Identify which cell holds the provided text, then report its [x, y] central coordinate. 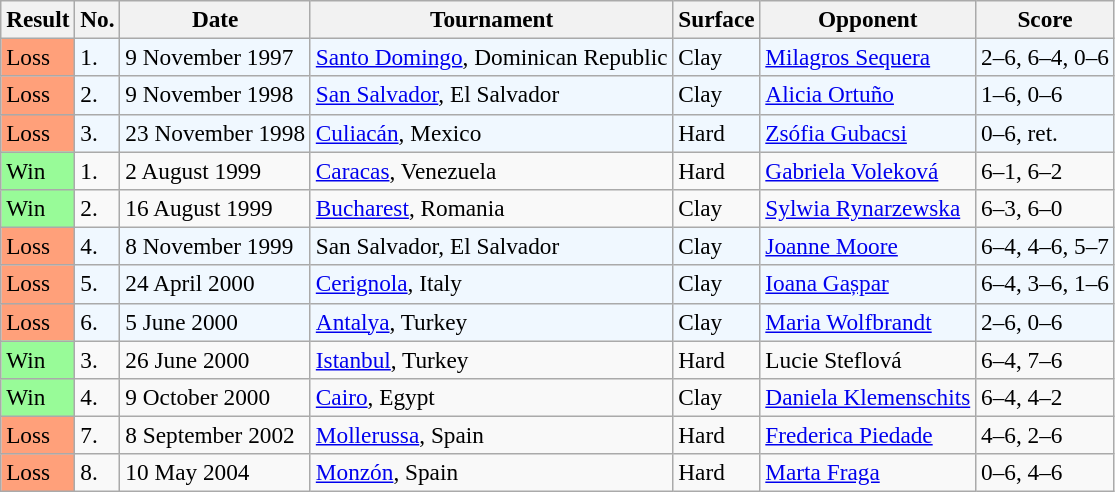
23 November 1998 [215, 133]
0–6, ret. [1046, 133]
Marta Fraga [868, 473]
9 October 2000 [215, 397]
Score [1046, 19]
24 April 2000 [215, 284]
5 June 2000 [215, 322]
Date [215, 19]
4–6, 2–6 [1046, 435]
Ioana Gașpar [868, 284]
Joanne Moore [868, 246]
Zsófia Gubacsi [868, 133]
Maria Wolfbrandt [868, 322]
0–6, 4–6 [1046, 473]
2 August 1999 [215, 170]
Caracas, Venezuela [491, 170]
7. [98, 435]
16 August 1999 [215, 208]
Surface [716, 19]
1–6, 0–6 [1046, 95]
Bucharest, Romania [491, 208]
6–4, 4–2 [1046, 397]
Mollerussa, Spain [491, 435]
Result [38, 19]
Milagros Sequera [868, 57]
6–1, 6–2 [1046, 170]
Gabriela Voleková [868, 170]
Lucie Steflová [868, 359]
Cerignola, Italy [491, 284]
6. [98, 322]
2–6, 0–6 [1046, 322]
Alicia Ortuño [868, 95]
6–3, 6–0 [1046, 208]
26 June 2000 [215, 359]
10 May 2004 [215, 473]
Monzón, Spain [491, 473]
8 September 2002 [215, 435]
Antalya, Turkey [491, 322]
No. [98, 19]
2–6, 6–4, 0–6 [1046, 57]
6–4, 3–6, 1–6 [1046, 284]
Tournament [491, 19]
8 November 1999 [215, 246]
Sylwia Rynarzewska [868, 208]
9 November 1998 [215, 95]
Opponent [868, 19]
Santo Domingo, Dominican Republic [491, 57]
Istanbul, Turkey [491, 359]
5. [98, 284]
9 November 1997 [215, 57]
6–4, 4–6, 5–7 [1046, 246]
Daniela Klemenschits [868, 397]
Cairo, Egypt [491, 397]
Frederica Piedade [868, 435]
Culiacán, Mexico [491, 133]
6–4, 7–6 [1046, 359]
8. [98, 473]
